For the text-containing cell, return its midpoint in [X, Y] coordinate format. 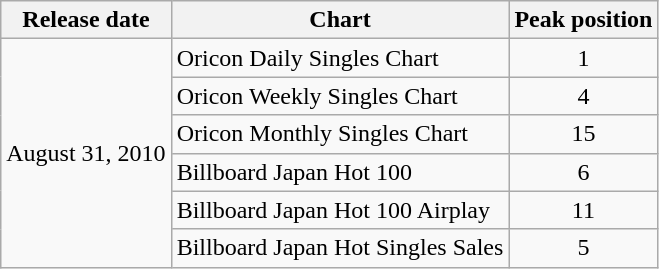
4 [584, 96]
Oricon Daily Singles Chart [340, 58]
Chart [340, 20]
1 [584, 58]
15 [584, 134]
Billboard Japan Hot 100 Airplay [340, 210]
Peak position [584, 20]
Billboard Japan Hot 100 [340, 172]
11 [584, 210]
August 31, 2010 [86, 153]
Release date [86, 20]
Billboard Japan Hot Singles Sales [340, 248]
6 [584, 172]
Oricon Monthly Singles Chart [340, 134]
5 [584, 248]
Oricon Weekly Singles Chart [340, 96]
